Identify which cell holds the provided text, then report its (x, y) central coordinate. 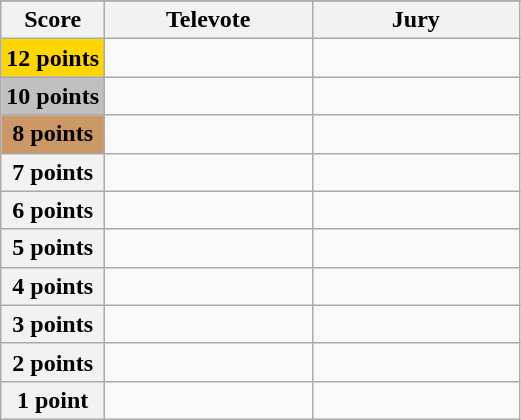
10 points (53, 96)
12 points (53, 58)
8 points (53, 134)
4 points (53, 286)
Jury (416, 20)
2 points (53, 362)
3 points (53, 324)
5 points (53, 248)
Televote (209, 20)
1 point (53, 400)
Score (53, 20)
6 points (53, 210)
7 points (53, 172)
